Pinpoint the cell where the given text exists, returning its (X, Y) midpoint coordinate. 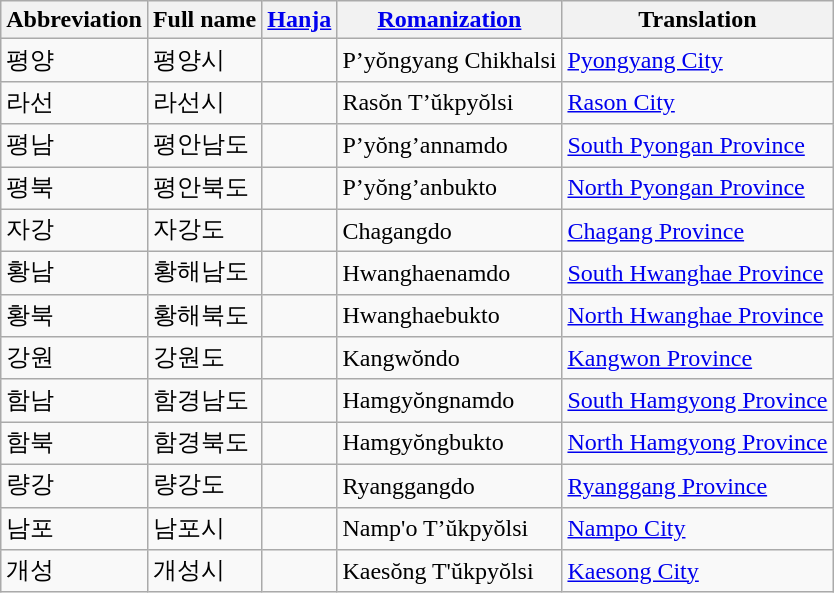
남포시 (204, 528)
P’yŏng’annamdo (450, 146)
Ryanggang Province (698, 486)
평양 (74, 60)
Kangwon Province (698, 358)
Nampo City (698, 528)
Kangwŏndo (450, 358)
평북 (74, 188)
Romanization (450, 20)
함남 (74, 400)
North Pyongan Province (698, 188)
황남 (74, 274)
함경남도 (204, 400)
평안남도 (204, 146)
황북 (74, 316)
Chagang Province (698, 230)
Kaesŏng T'ŭkpyŏlsi (450, 572)
자강 (74, 230)
Namp'o T’ŭkpyŏlsi (450, 528)
North Hamgyong Province (698, 444)
Hamgyŏngbukto (450, 444)
Kaesong City (698, 572)
North Hwanghae Province (698, 316)
함경북도 (204, 444)
Hwanghaenamdo (450, 274)
강원도 (204, 358)
라선시 (204, 102)
개성시 (204, 572)
강원 (74, 358)
라선 (74, 102)
량강 (74, 486)
Rasŏn T’ŭkpyŏlsi (450, 102)
Translation (698, 20)
량강도 (204, 486)
South Pyongan Province (698, 146)
남포 (74, 528)
Full name (204, 20)
South Hamgyong Province (698, 400)
Hanja (300, 20)
Pyongyang City (698, 60)
P’yŏngyang Chikhalsi (450, 60)
평양시 (204, 60)
개성 (74, 572)
Chagangdo (450, 230)
Abbreviation (74, 20)
함북 (74, 444)
황해북도 (204, 316)
P’yŏng’anbukto (450, 188)
South Hwanghae Province (698, 274)
평남 (74, 146)
황해남도 (204, 274)
Hamgyŏngnamdo (450, 400)
평안북도 (204, 188)
Hwanghaebukto (450, 316)
Ryanggangdo (450, 486)
자강도 (204, 230)
Rason City (698, 102)
